Extract the [x, y] coordinate from the center of the cell holding the provided text.  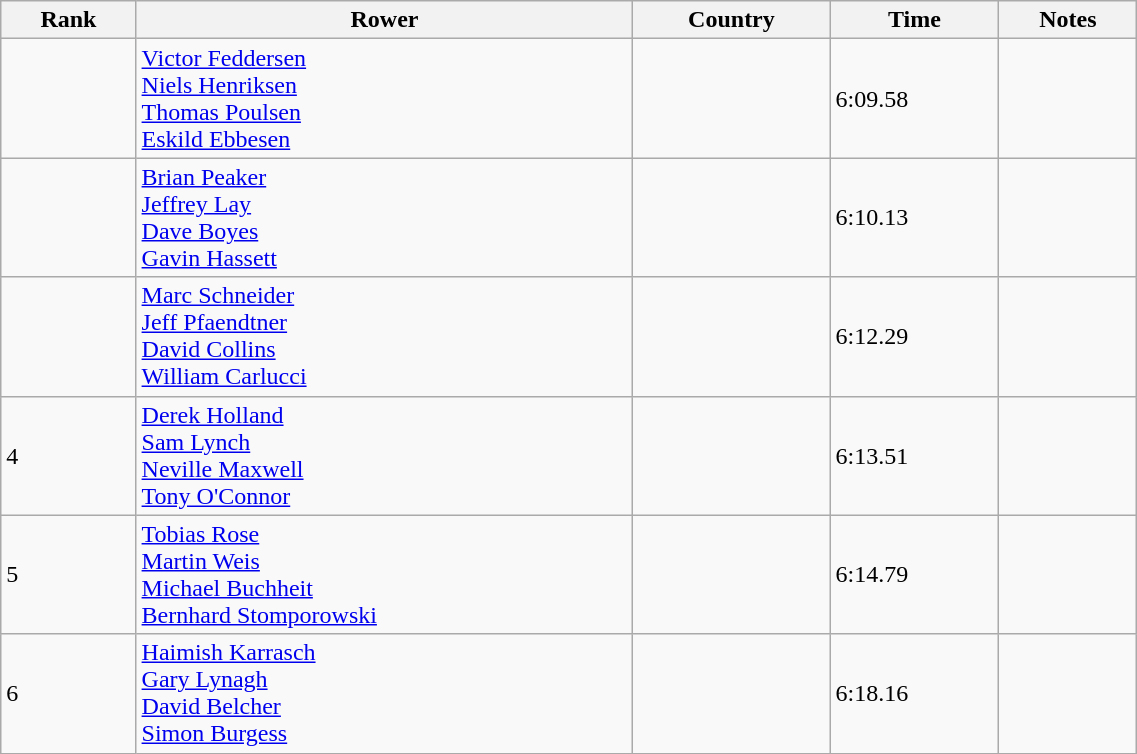
6:12.29 [914, 336]
Time [914, 20]
Derek HollandSam LynchNeville MaxwellTony O'Connor [384, 456]
6:18.16 [914, 694]
6:13.51 [914, 456]
6 [68, 694]
Rank [68, 20]
Notes [1068, 20]
Country [732, 20]
Victor FeddersenNiels HenriksenThomas PoulsenEskild Ebbesen [384, 98]
6:10.13 [914, 218]
4 [68, 456]
5 [68, 574]
Tobias RoseMartin WeisMichael BuchheitBernhard Stomporowski [384, 574]
6:09.58 [914, 98]
Brian PeakerJeffrey LayDave BoyesGavin Hassett [384, 218]
6:14.79 [914, 574]
Marc SchneiderJeff PfaendtnerDavid CollinsWilliam Carlucci [384, 336]
Haimish KarraschGary LynaghDavid BelcherSimon Burgess [384, 694]
Rower [384, 20]
